For the text-containing cell, return its midpoint in [x, y] coordinate format. 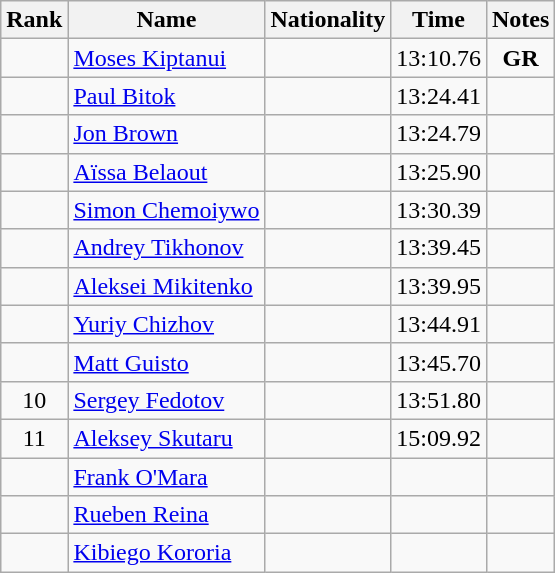
13:51.80 [439, 400]
Notes [520, 20]
Kibiego Kororia [166, 553]
11 [34, 438]
13:39.45 [439, 248]
13:24.79 [439, 134]
Rueben Reina [166, 515]
Time [439, 20]
13:10.76 [439, 58]
Paul Bitok [166, 96]
Andrey Tikhonov [166, 248]
Aïssa Belaout [166, 172]
Aleksey Skutaru [166, 438]
13:25.90 [439, 172]
Frank O'Mara [166, 477]
Matt Guisto [166, 362]
Jon Brown [166, 134]
10 [34, 400]
13:30.39 [439, 210]
Rank [34, 20]
Moses Kiptanui [166, 58]
Sergey Fedotov [166, 400]
Yuriy Chizhov [166, 324]
Nationality [328, 20]
13:45.70 [439, 362]
GR [520, 58]
13:44.91 [439, 324]
Name [166, 20]
15:09.92 [439, 438]
13:39.95 [439, 286]
Simon Chemoiywo [166, 210]
13:24.41 [439, 96]
Aleksei Mikitenko [166, 286]
